Identify which cell holds the provided text, then report its [X, Y] central coordinate. 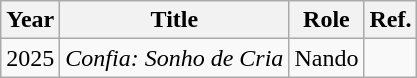
Year [30, 20]
Confia: Sonho de Cria [174, 58]
Title [174, 20]
Role [326, 20]
Nando [326, 58]
2025 [30, 58]
Ref. [390, 20]
